Find where the given text appears and provide that cell's center as (X, Y) coordinate. 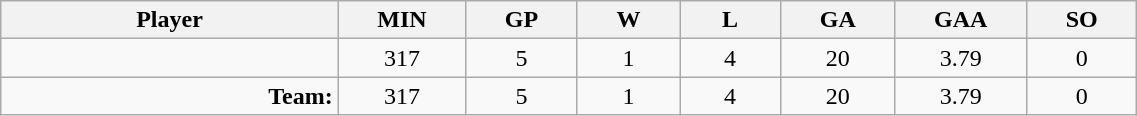
GAA (961, 20)
Team: (170, 96)
GA (838, 20)
GP (522, 20)
L (730, 20)
W (628, 20)
Player (170, 20)
SO (1081, 20)
MIN (402, 20)
